Return [X, Y] of the center of cell containing provided text 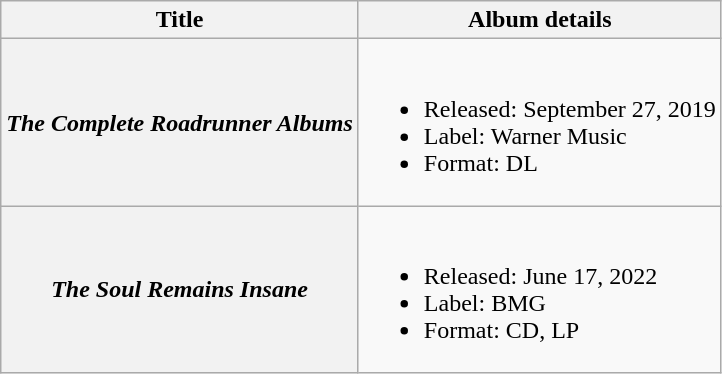
The Soul Remains Insane [180, 290]
Released: June 17, 2022Label: BMGFormat: CD, LP [540, 290]
The Complete Roadrunner Albums [180, 122]
Released: September 27, 2019Label: Warner MusicFormat: DL [540, 122]
Title [180, 20]
Album details [540, 20]
